Determine the (x, y) coordinate at the center of the cell enclosing the given text.  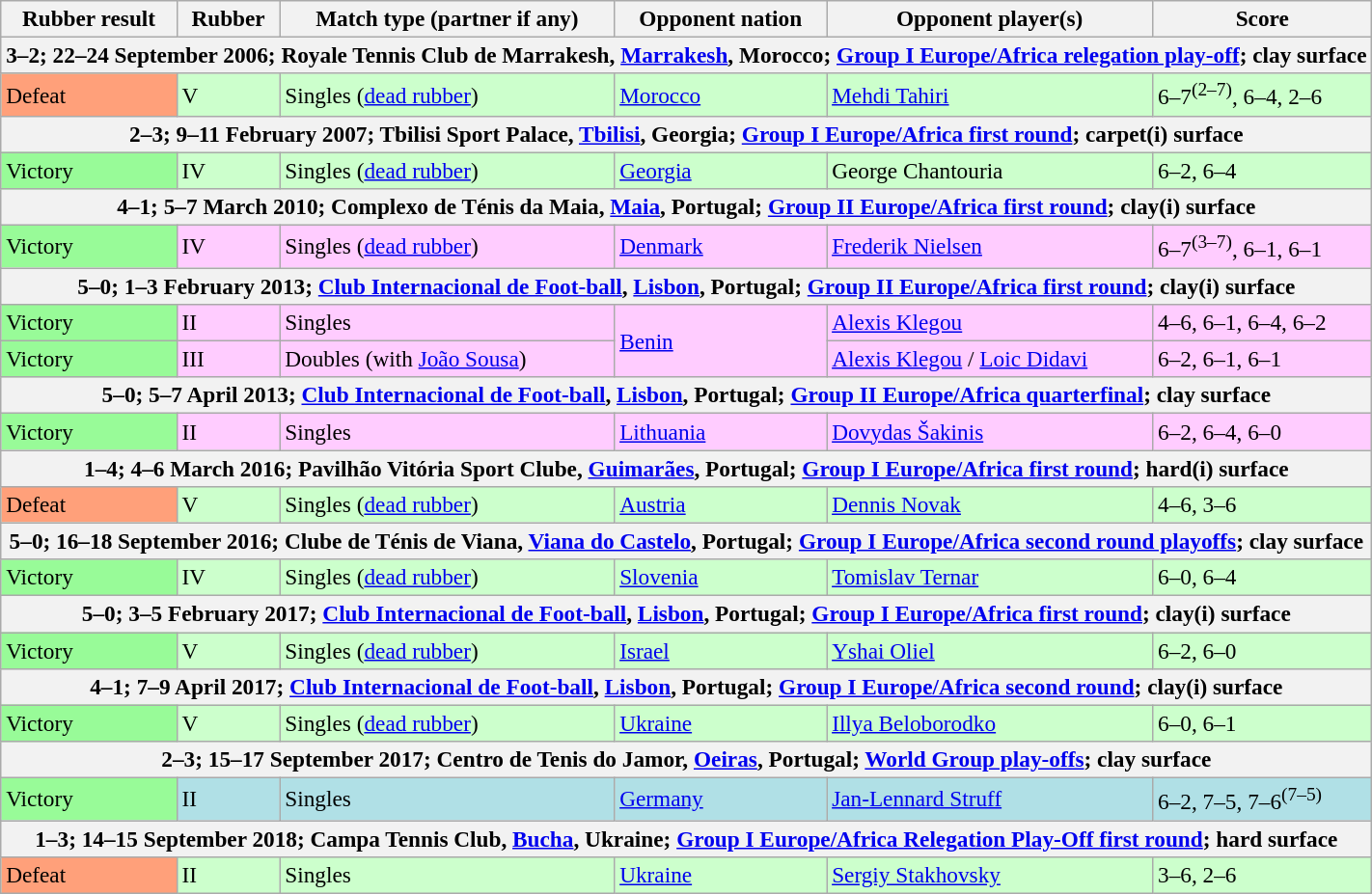
Alexis Klegou (990, 322)
Lithuania (721, 431)
3–6, 2–6 (1262, 875)
4–6, 6–1, 6–4, 6–2 (1262, 322)
Jan-Lennard Struff (990, 799)
6–7(3–7), 6–1, 6–1 (1262, 246)
Sergiy Stakhovsky (990, 875)
Denmark (721, 246)
Match type (partner if any) (448, 18)
2–3; 9–11 February 2007; Tbilisi Sport Palace, Tbilisi, Georgia; Group I Europe/Africa first round; carpet(i) surface (687, 134)
5–0; 3–5 February 2017; Club Internacional de Foot-ball, Lisbon, Portugal; Group I Europe/Africa first round; clay(i) surface (687, 613)
6–2, 6–1, 6–1 (1262, 359)
Opponent player(s) (990, 18)
6–2, 6–0 (1262, 650)
Benin (721, 340)
Doubles (with João Sousa) (448, 359)
5–0; 16–18 September 2016; Clube de Ténis de Viana, Viana do Castelo, Portugal; Group I Europe/Africa second round playoffs; clay surface (687, 541)
Alexis Klegou / Loic Didavi (990, 359)
1–3; 14–15 September 2018; Campa Tennis Club, Bucha, Ukraine; Group I Europe/Africa Relegation Play-Off first round; hard surface (687, 838)
Slovenia (721, 578)
Dovydas Šakinis (990, 431)
2–3; 15–17 September 2017; Centro de Tenis do Jamor, Oeiras, Portugal; World Group play-offs; clay surface (687, 759)
Dennis Novak (990, 504)
Austria (721, 504)
6–2, 6–4 (1262, 171)
Germany (721, 799)
Georgia (721, 171)
4–1; 7–9 April 2017; Club Internacional de Foot-ball, Lisbon, Portugal; Group I Europe/Africa second round; clay(i) surface (687, 687)
5–0; 5–7 April 2013; Club Internacional de Foot-ball, Lisbon, Portugal; Group II Europe/Africa quarterfinal; clay surface (687, 395)
George Chantouria (990, 171)
Rubber (228, 18)
6–0, 6–1 (1262, 723)
4–6, 3–6 (1262, 504)
Score (1262, 18)
4–1; 5–7 March 2010; Complexo de Ténis da Maia, Maia, Portugal; Group II Europe/Africa first round; clay(i) surface (687, 206)
Morocco (721, 95)
3–2; 22–24 September 2006; Royale Tennis Club de Marrakesh, Marrakesh, Morocco; Group I Europe/Africa relegation play-off; clay surface (687, 55)
6–2, 6–4, 6–0 (1262, 431)
Opponent nation (721, 18)
6–0, 6–4 (1262, 578)
Frederik Nielsen (990, 246)
Mehdi Tahiri (990, 95)
6–7(2–7), 6–4, 2–6 (1262, 95)
III (228, 359)
Rubber result (89, 18)
Israel (721, 650)
6–2, 7–5, 7–6(7–5) (1262, 799)
1–4; 4–6 March 2016; Pavilhão Vitória Sport Clube, Guimarães, Portugal; Group I Europe/Africa first round; hard(i) surface (687, 468)
Illya Beloborodko (990, 723)
Tomislav Ternar (990, 578)
Yshai Oliel (990, 650)
5–0; 1–3 February 2013; Club Internacional de Foot-ball, Lisbon, Portugal; Group II Europe/Africa first round; clay(i) surface (687, 285)
